For the text-containing cell, return its midpoint in (X, Y) coordinate format. 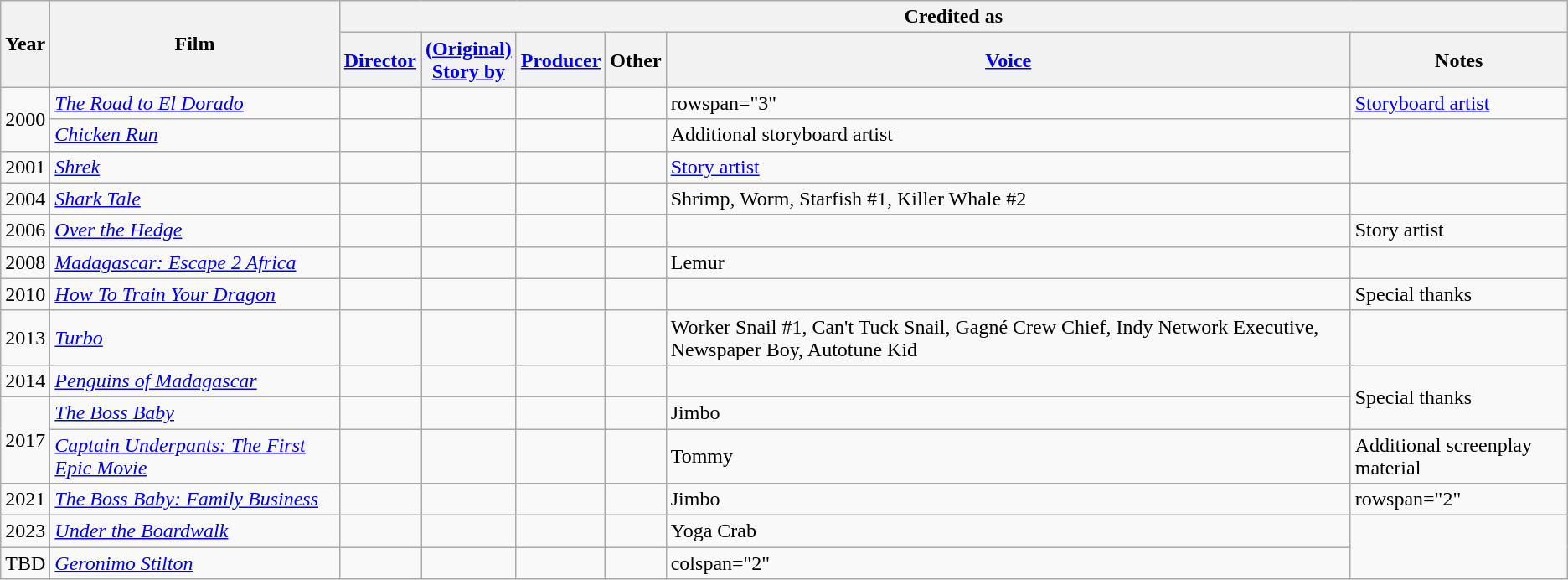
TBD (25, 563)
Voice (1008, 60)
2010 (25, 294)
2023 (25, 531)
2006 (25, 230)
Shrek (194, 167)
Credited as (953, 17)
Chicken Run (194, 135)
Notes (1459, 60)
How To Train Your Dragon (194, 294)
Producer (561, 60)
The Boss Baby (194, 412)
Year (25, 44)
Tommy (1008, 456)
The Boss Baby: Family Business (194, 500)
2013 (25, 337)
2021 (25, 500)
Director (380, 60)
Additional storyboard artist (1008, 135)
rowspan="3" (1008, 103)
Turbo (194, 337)
(Original)Story by (468, 60)
Penguins of Madagascar (194, 381)
Storyboard artist (1459, 103)
Over the Hedge (194, 230)
Madagascar: Escape 2 Africa (194, 262)
Film (194, 44)
Shrimp, Worm, Starfish #1, Killer Whale #2 (1008, 199)
Geronimo Stilton (194, 563)
Other (636, 60)
Shark Tale (194, 199)
Yoga Crab (1008, 531)
2001 (25, 167)
Worker Snail #1, Can't Tuck Snail, Gagné Crew Chief, Indy Network Executive, Newspaper Boy, Autotune Kid (1008, 337)
2008 (25, 262)
2000 (25, 119)
The Road to El Dorado (194, 103)
2017 (25, 439)
Lemur (1008, 262)
2004 (25, 199)
Additional screenplay material (1459, 456)
colspan="2" (1008, 563)
2014 (25, 381)
Under the Boardwalk (194, 531)
rowspan="2" (1459, 500)
Captain Underpants: The First Epic Movie (194, 456)
